Determine the (x, y) coordinate at the center of the cell enclosing the given text.  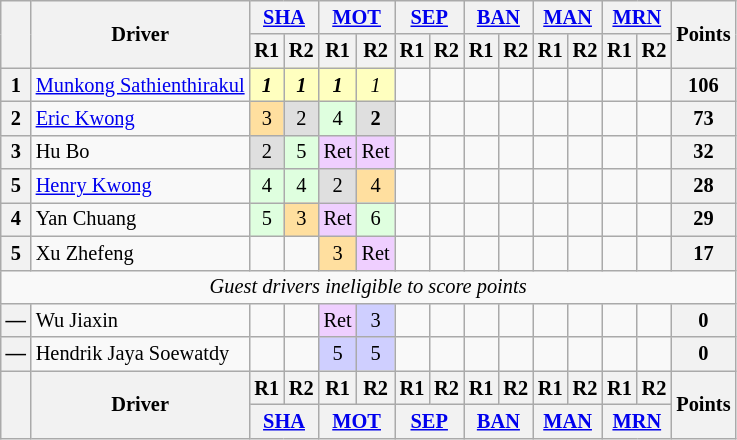
Munkong Sathienthirakul (140, 85)
Eric Kwong (140, 118)
106 (703, 85)
28 (703, 186)
Guest drivers ineligible to score points (368, 287)
Henry Kwong (140, 186)
6 (376, 219)
Xu Zhefeng (140, 253)
Yan Chuang (140, 219)
29 (703, 219)
Wu Jiaxin (140, 320)
Hu Bo (140, 152)
73 (703, 118)
Hendrik Jaya Soewatdy (140, 354)
32 (703, 152)
17 (703, 253)
